Extract the (x, y) coordinate from the center of the cell holding the provided text.  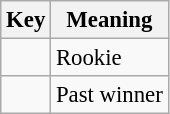
Meaning (110, 20)
Key (26, 20)
Rookie (110, 58)
Past winner (110, 95)
